Provide the [x, y] coordinate of the cell's center where the given text is located.  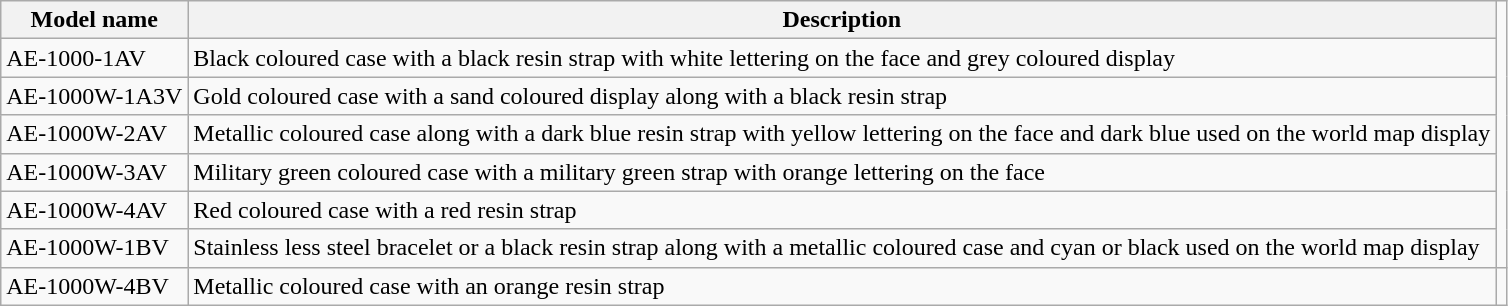
Stainless less steel bracelet or a black resin strap along with a metallic coloured case and cyan or black used on the world map display [842, 248]
AE-1000W-1BV [94, 248]
AE-1000-1AV [94, 58]
Gold coloured case with a sand coloured display along with a black resin strap [842, 96]
AE-1000W-3AV [94, 172]
AE-1000W-2AV [94, 134]
Metallic coloured case along with a dark blue resin strap with yellow lettering on the face and dark blue used on the world map display [842, 134]
Military green coloured case with a military green strap with orange lettering on the face [842, 172]
AE-1000W-1A3V [94, 96]
AE-1000W-4BV [94, 286]
Model name [94, 20]
Red coloured case with a red resin strap [842, 210]
Description [842, 20]
AE-1000W-4AV [94, 210]
Metallic coloured case with an orange resin strap [842, 286]
Black coloured case with a black resin strap with white lettering on the face and grey coloured display [842, 58]
